From the cell containing the given text, extract its center point as [X, Y] coordinate. 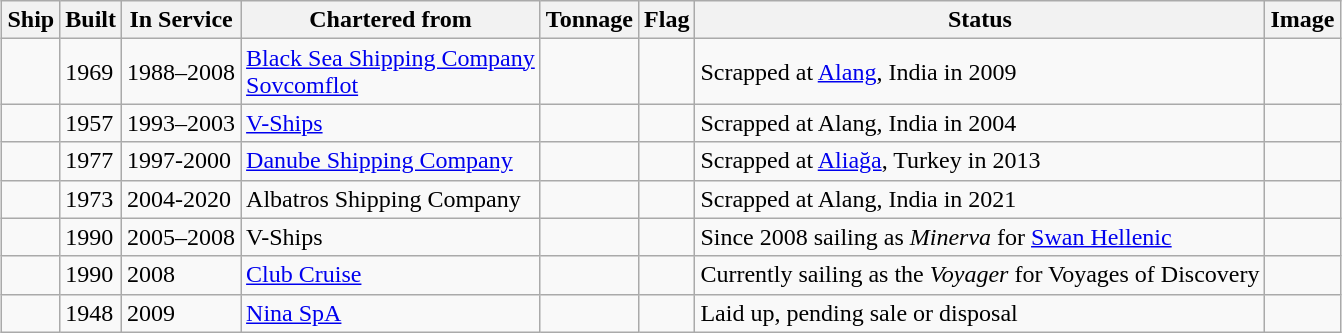
Scrapped at Alang, India in 2009 [980, 72]
1973 [91, 199]
Since 2008 sailing as Minerva for Swan Hellenic [980, 237]
1988–2008 [182, 72]
1993–2003 [182, 123]
Scrapped at Alang, India in 2004 [980, 123]
Black Sea Shipping CompanySovcomflot [391, 72]
2008 [182, 275]
Ship [31, 20]
1969 [91, 72]
Tonnage [589, 20]
Laid up, pending sale or disposal [980, 313]
Flag [667, 20]
1997-2000 [182, 161]
Scrapped at Alang, India in 2021 [980, 199]
Built [91, 20]
Scrapped at Aliağa, Turkey in 2013 [980, 161]
Image [1302, 20]
2005–2008 [182, 237]
Albatros Shipping Company [391, 199]
2004-2020 [182, 199]
In Service [182, 20]
Chartered from [391, 20]
Club Cruise [391, 275]
1948 [91, 313]
Danube Shipping Company [391, 161]
1957 [91, 123]
Status [980, 20]
1977 [91, 161]
Nina SpA [391, 313]
Currently sailing as the Voyager for Voyages of Discovery [980, 275]
2009 [182, 313]
